Identify which cell holds the provided text, then report its [X, Y] central coordinate. 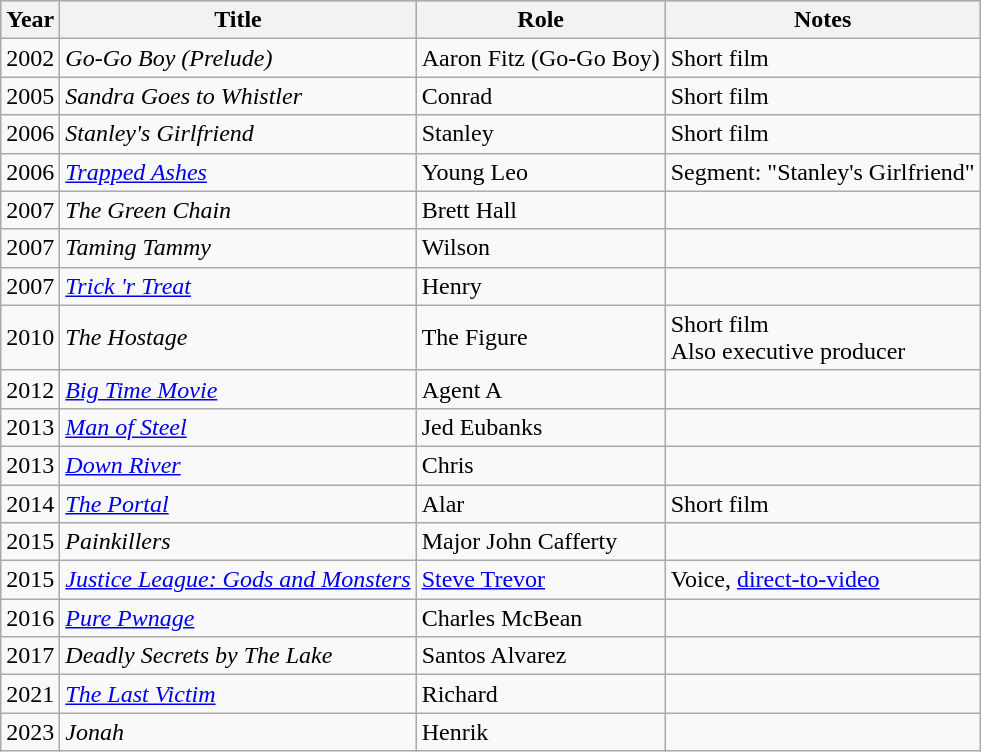
Conrad [540, 96]
Trick 'r Treat [238, 286]
The Hostage [238, 338]
Henry [540, 286]
Aaron Fitz (Go-Go Boy) [540, 58]
Year [30, 20]
Notes [822, 20]
Santos Alvarez [540, 656]
Stanley's Girlfriend [238, 134]
Taming Tammy [238, 248]
2005 [30, 96]
Short filmAlso executive producer [822, 338]
Man of Steel [238, 427]
2002 [30, 58]
Deadly Secrets by The Lake [238, 656]
Big Time Movie [238, 389]
Role [540, 20]
Agent A [540, 389]
Trapped Ashes [238, 172]
Voice, direct-to-video [822, 580]
2012 [30, 389]
The Last Victim [238, 694]
Title [238, 20]
2014 [30, 503]
2016 [30, 618]
Steve Trevor [540, 580]
Pure Pwnage [238, 618]
Segment: "Stanley's Girlfriend" [822, 172]
2010 [30, 338]
Young Leo [540, 172]
Alar [540, 503]
Painkillers [238, 542]
Jonah [238, 732]
Wilson [540, 248]
Henrik [540, 732]
2023 [30, 732]
Stanley [540, 134]
Sandra Goes to Whistler [238, 96]
Brett Hall [540, 210]
Jed Eubanks [540, 427]
2017 [30, 656]
Chris [540, 465]
Major John Cafferty [540, 542]
2021 [30, 694]
Richard [540, 694]
Go-Go Boy (Prelude) [238, 58]
The Green Chain [238, 210]
Charles McBean [540, 618]
Down River [238, 465]
The Figure [540, 338]
Justice League: Gods and Monsters [238, 580]
The Portal [238, 503]
